Search for the cell housing the specified text and yield its [x, y] center coordinate. 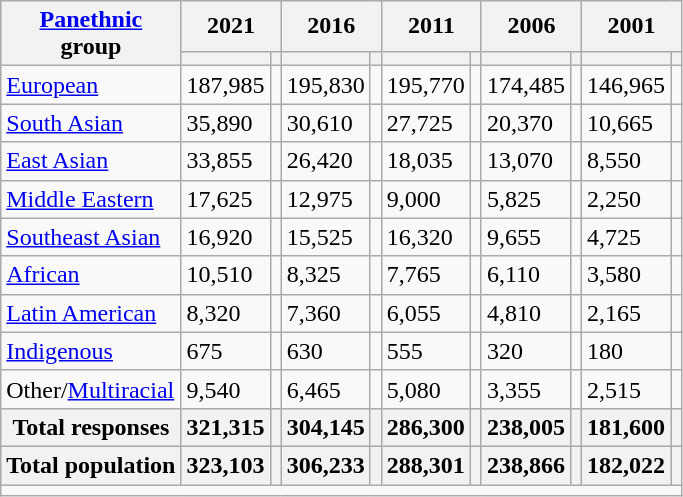
187,985 [226, 85]
9,655 [526, 237]
195,770 [426, 85]
7,765 [426, 275]
2011 [431, 26]
2006 [531, 26]
2,165 [626, 313]
European [91, 85]
3,355 [526, 389]
6,055 [426, 313]
238,866 [526, 465]
5,080 [426, 389]
30,610 [326, 123]
3,580 [626, 275]
8,320 [226, 313]
288,301 [426, 465]
195,830 [326, 85]
Panethnicgroup [91, 34]
320 [526, 351]
630 [326, 351]
10,665 [626, 123]
Latin American [91, 313]
2021 [231, 26]
304,145 [326, 427]
Middle Eastern [91, 199]
2016 [331, 26]
26,420 [326, 161]
181,600 [626, 427]
African [91, 275]
6,110 [526, 275]
9,540 [226, 389]
South Asian [91, 123]
Total responses [91, 427]
16,320 [426, 237]
33,855 [226, 161]
321,315 [226, 427]
174,485 [526, 85]
4,810 [526, 313]
15,525 [326, 237]
35,890 [226, 123]
12,975 [326, 199]
146,965 [626, 85]
Indigenous [91, 351]
306,233 [326, 465]
555 [426, 351]
10,510 [226, 275]
2,515 [626, 389]
180 [626, 351]
7,360 [326, 313]
5,825 [526, 199]
East Asian [91, 161]
Southeast Asian [91, 237]
27,725 [426, 123]
238,005 [526, 427]
323,103 [226, 465]
2,250 [626, 199]
13,070 [526, 161]
18,035 [426, 161]
20,370 [526, 123]
9,000 [426, 199]
675 [226, 351]
2001 [632, 26]
17,625 [226, 199]
6,465 [326, 389]
8,325 [326, 275]
286,300 [426, 427]
182,022 [626, 465]
Other/Multiracial [91, 389]
16,920 [226, 237]
4,725 [626, 237]
8,550 [626, 161]
Total population [91, 465]
